Return the (x, y) coordinate for the center point of the cell that contains the specified text.  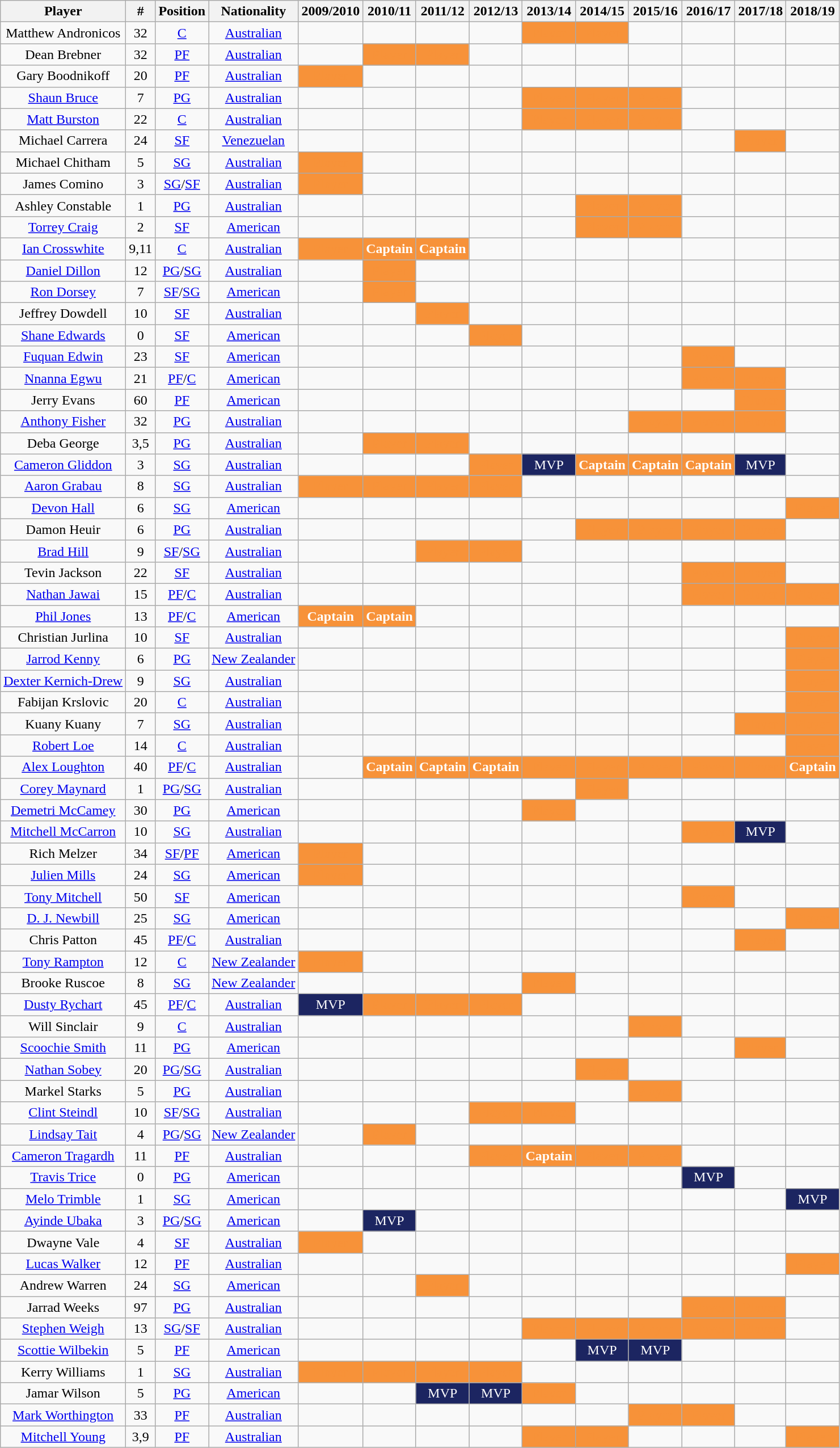
Torrey Craig (64, 227)
Fabijan Krslovic (64, 702)
15 (141, 594)
Gary Boodnikoff (64, 76)
2012/13 (496, 11)
Ayinde Ubaka (64, 1220)
Tony Rampton (64, 962)
Anthony Fisher (64, 422)
Rich Melzer (64, 853)
Damon Heuir (64, 529)
Michael Chitham (64, 162)
2011/12 (442, 11)
Brooke Ruscoe (64, 983)
Dean Brebner (64, 54)
Mitchell Young (64, 1437)
# (141, 11)
30 (141, 810)
Dusty Rychart (64, 1005)
25 (141, 918)
Ron Dorsey (64, 292)
Deba George (64, 443)
2018/19 (813, 11)
Matt Burston (64, 119)
Scoochie Smith (64, 1048)
Melo Trimble (64, 1199)
2017/18 (761, 11)
Jarrad Weeks (64, 1307)
60 (141, 400)
Jarrod Kenny (64, 659)
Tony Mitchell (64, 896)
Robert Loe (64, 746)
Shaun Bruce (64, 98)
Chris Patton (64, 940)
Scottie Wilbekin (64, 1350)
Alex Loughton (64, 767)
33 (141, 1415)
Will Sinclair (64, 1026)
2009/2010 (331, 11)
Lindsay Tait (64, 1134)
Cameron Tragardh (64, 1156)
Mark Worthington (64, 1415)
Ian Crosswhite (64, 249)
Nnanna Egwu (64, 378)
Devon Hall (64, 508)
50 (141, 896)
Venezuelan (254, 141)
3,9 (141, 1437)
Brad Hill (64, 551)
Clint Steindl (64, 1113)
Demetri McCamey (64, 810)
Position (182, 11)
Lucas Walker (64, 1264)
Mitchell McCarron (64, 832)
Matthew Andronicos (64, 33)
2015/16 (655, 11)
Dexter Kernich-Drew (64, 681)
2010/11 (390, 11)
40 (141, 767)
D. J. Newbill (64, 918)
Corey Maynard (64, 789)
Fuquan Edwin (64, 357)
Daniel Dillon (64, 271)
9,11 (141, 249)
Kerry Williams (64, 1372)
Christian Jurlina (64, 638)
Nathan Sobey (64, 1070)
2014/15 (602, 11)
34 (141, 853)
Aaron Grabau (64, 486)
3,5 (141, 443)
14 (141, 746)
Kuany Kuany (64, 724)
Julien Mills (64, 875)
21 (141, 378)
2 (141, 227)
Jamar Wilson (64, 1394)
2016/17 (708, 11)
97 (141, 1307)
Phil Jones (64, 616)
Dwayne Vale (64, 1242)
Nationality (254, 11)
Cameron Gliddon (64, 465)
Nathan Jawai (64, 594)
SF/PF (182, 853)
Jeffrey Dowdell (64, 314)
Stephen Weigh (64, 1329)
James Comino (64, 184)
Jerry Evans (64, 400)
2013/14 (549, 11)
Tevin Jackson (64, 573)
Shane Edwards (64, 335)
23 (141, 357)
Andrew Warren (64, 1285)
Michael Carrera (64, 141)
Ashley Constable (64, 205)
Markel Starks (64, 1091)
Travis Trice (64, 1177)
